Detect which cell encompasses the target text, then output its [x, y] center coordinate. 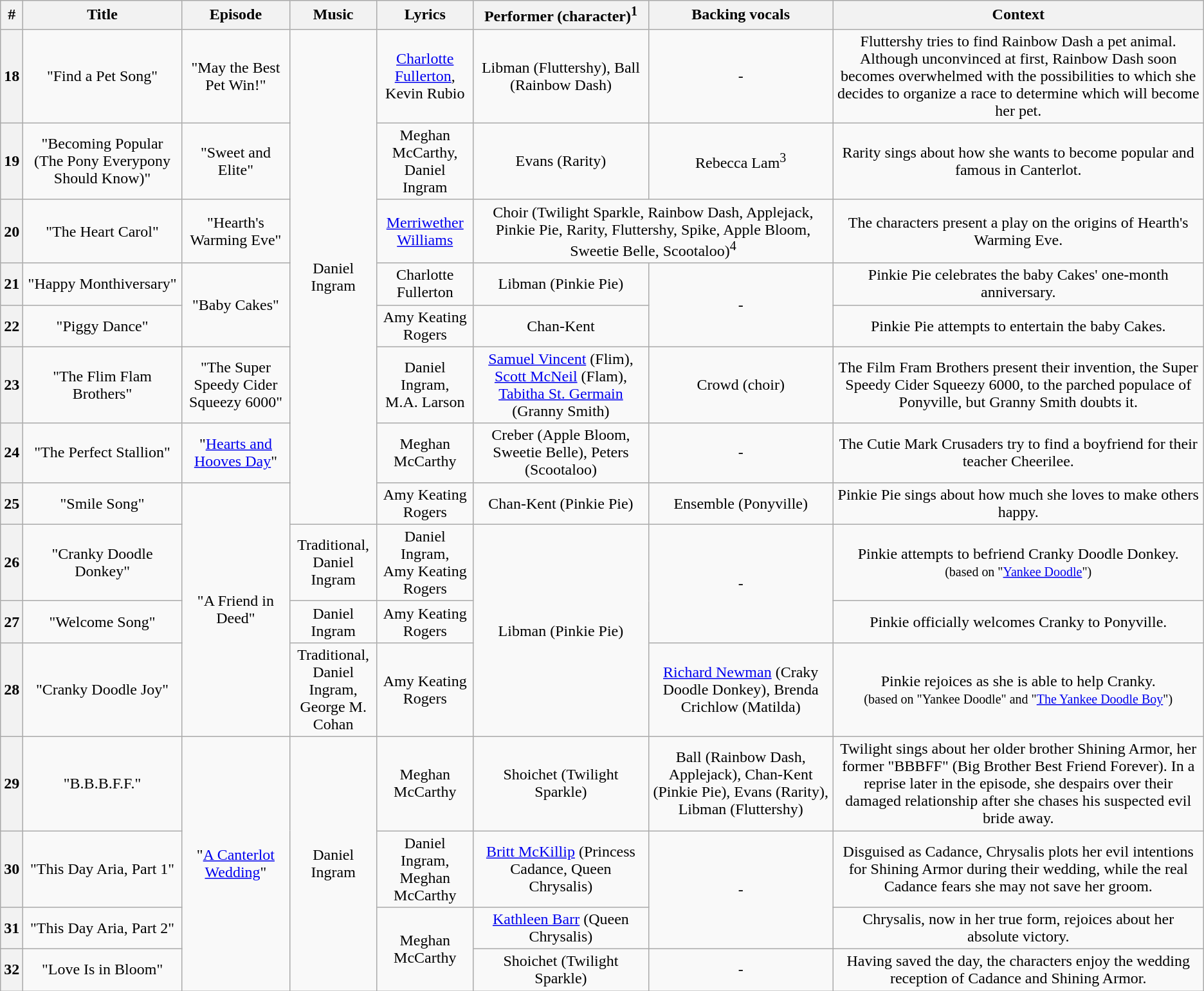
The characters present a play on the origins of Hearth's Warming Eve. [1018, 232]
"B.B.B.F.F." [102, 783]
29 [12, 783]
"Smile Song" [102, 503]
"This Day Aria, Part 1" [102, 869]
24 [12, 453]
18 [12, 76]
Ensemble (Ponyville) [741, 503]
Music [333, 15]
19 [12, 161]
27 [12, 621]
Lyrics [425, 15]
"Welcome Song" [102, 621]
Ball (Rainbow Dash, Applejack), Chan-Kent (Pinkie Pie), Evans (Rarity), Libman (Fluttershy) [741, 783]
Title [102, 15]
Merriwether Williams [425, 232]
20 [12, 232]
"Piggy Dance" [102, 325]
Backing vocals [741, 15]
"Hearth's Warming Eve" [235, 232]
"The Super Speedy Cider Squeezy 6000" [235, 385]
Evans (Rarity) [561, 161]
Creber (Apple Bloom, Sweetie Belle), Peters (Scootaloo) [561, 453]
# [12, 15]
Pinkie attempts to befriend Cranky Doodle Donkey.(based on "Yankee Doodle") [1018, 562]
"A Friend in Deed" [235, 610]
25 [12, 503]
Rarity sings about how she wants to become popular and famous in Canterlot. [1018, 161]
"Cranky Doodle Donkey" [102, 562]
30 [12, 869]
28 [12, 689]
Daniel Ingram,Amy Keating Rogers [425, 562]
Meghan McCarthy,Daniel Ingram [425, 161]
"The Flim Flam Brothers" [102, 385]
Pinkie Pie attempts to entertain the baby Cakes. [1018, 325]
Crowd (choir) [741, 385]
31 [12, 929]
Richard Newman (Craky Doodle Donkey), Brenda Crichlow (Matilda) [741, 689]
Performer (character)1 [561, 15]
Charlotte Fullerton,Kevin Rubio [425, 76]
"Happy Monthiversary" [102, 284]
Episode [235, 15]
Pinkie officially welcomes Cranky to Ponyville. [1018, 621]
Pinkie Pie celebrates the baby Cakes' one-month anniversary. [1018, 284]
"Hearts and Hooves Day" [235, 453]
21 [12, 284]
"May the Best Pet Win!" [235, 76]
23 [12, 385]
Context [1018, 15]
Samuel Vincent (Flim), Scott McNeil (Flam), Tabitha St. Germain (Granny Smith) [561, 385]
Britt McKillip (Princess Cadance, Queen Chrysalis) [561, 869]
Chan-Kent (Pinkie Pie) [561, 503]
Choir (Twilight Sparkle, Rainbow Dash, Applejack, Pinkie Pie, Rarity, Fluttershy, Spike, Apple Bloom, Sweetie Belle, Scootaloo)4 [653, 232]
"Baby Cakes" [235, 305]
Charlotte Fullerton [425, 284]
Kathleen Barr (Queen Chrysalis) [561, 929]
"Love Is in Bloom" [102, 970]
Traditional,Daniel Ingram [333, 562]
Chrysalis, now in her true form, rejoices about her absolute victory. [1018, 929]
Pinkie rejoices as she is able to help Cranky.(based on "Yankee Doodle" and "The Yankee Doodle Boy") [1018, 689]
"The Heart Carol" [102, 232]
"This Day Aria, Part 2" [102, 929]
Daniel Ingram,M.A. Larson [425, 385]
32 [12, 970]
"Find a Pet Song" [102, 76]
Daniel Ingram,Meghan McCarthy [425, 869]
"Becoming Popular (The Pony Everypony Should Know)" [102, 161]
Rebecca Lam3 [741, 161]
The Cutie Mark Crusaders try to find a boyfriend for their teacher Cheerilee. [1018, 453]
Chan-Kent [561, 325]
Pinkie Pie sings about how much she loves to make others happy. [1018, 503]
"A Canterlot Wedding" [235, 863]
26 [12, 562]
"Sweet and Elite" [235, 161]
22 [12, 325]
Libman (Fluttershy), Ball (Rainbow Dash) [561, 76]
Traditional,Daniel Ingram,George M. Cohan [333, 689]
Having saved the day, the characters enjoy the wedding reception of Cadance and Shining Armor. [1018, 970]
"Cranky Doodle Joy" [102, 689]
"The Perfect Stallion" [102, 453]
